From the cell containing the given text, extract its center point as [X, Y] coordinate. 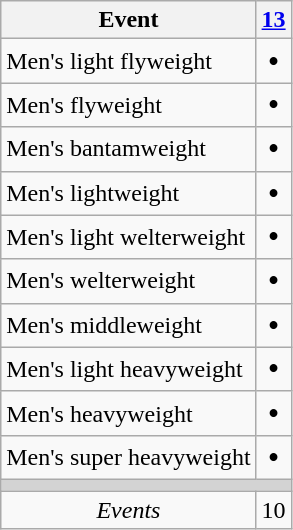
Event [128, 20]
13 [274, 20]
Men's flyweight [128, 105]
Men's bantamweight [128, 149]
Men's heavyweight [128, 413]
10 [274, 509]
Men's lightweight [128, 193]
Men's light heavyweight [128, 369]
Men's middleweight [128, 325]
Men's light welterweight [128, 237]
Men's light flyweight [128, 61]
Events [128, 509]
Men's super heavyweight [128, 457]
Men's welterweight [128, 281]
